From the cell containing the given text, extract its center point as (X, Y) coordinate. 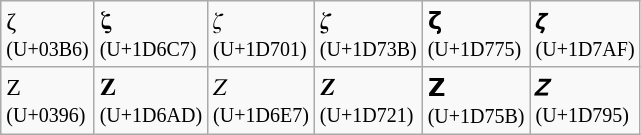
𝛇(U+1D6C7) (150, 34)
𝞯(U+1D7AF) (585, 34)
𝛧(U+1D6E7) (262, 100)
𝝛(U+1D75B) (476, 100)
𝞕(U+1D795) (585, 100)
𝝵(U+1D775) (476, 34)
𝜡(U+1D721) (368, 100)
𝚭(U+1D6AD) (150, 100)
𝜁(U+1D701) (262, 34)
ζ(U+03B6) (48, 34)
𝜻(U+1D73B) (368, 34)
Ζ(U+0396) (48, 100)
